Return (x, y) of the center of cell containing provided text 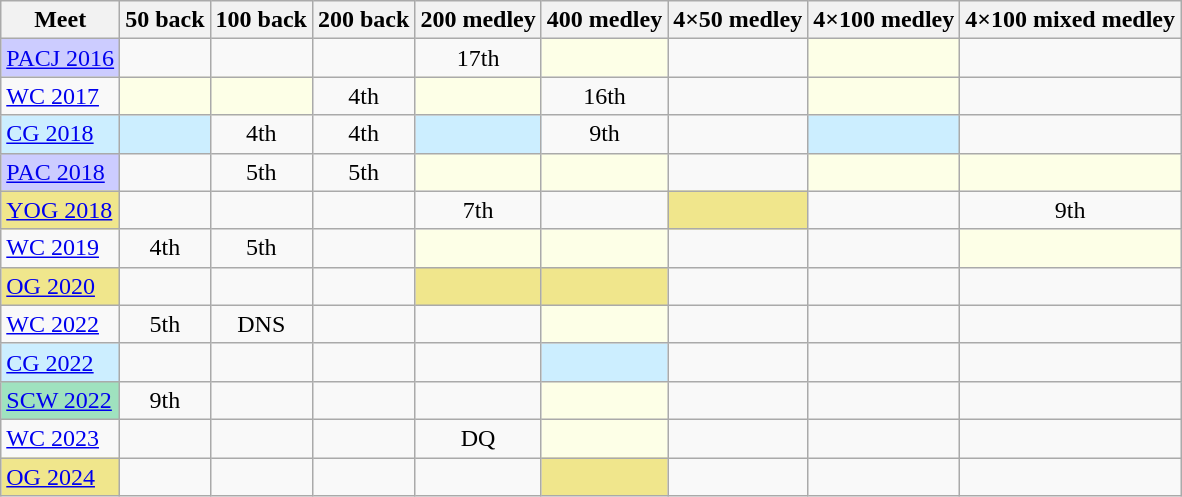
4×100 medley (884, 20)
17th (478, 58)
WC 2023 (60, 438)
4×100 mixed medley (1070, 20)
PAC 2018 (60, 172)
200 medley (478, 20)
200 back (363, 20)
WC 2017 (60, 96)
YOG 2018 (60, 210)
400 medley (604, 20)
CG 2022 (60, 362)
100 back (261, 20)
16th (604, 96)
OG 2024 (60, 477)
DNS (261, 324)
SCW 2022 (60, 400)
WC 2019 (60, 248)
OG 2020 (60, 286)
WC 2022 (60, 324)
7th (478, 210)
CG 2018 (60, 134)
4×50 medley (738, 20)
PACJ 2016 (60, 58)
Meet (60, 20)
DQ (478, 438)
50 back (165, 20)
